Identify which cell holds the provided text, then report its (x, y) central coordinate. 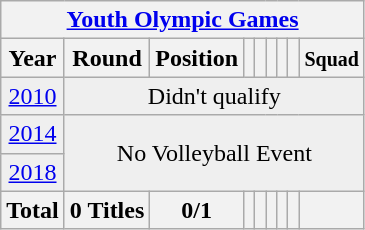
Round (107, 58)
2018 (33, 172)
0/1 (197, 210)
Year (33, 58)
Didn't qualify (214, 96)
2010 (33, 96)
No Volleyball Event (214, 153)
Squad (332, 58)
Youth Olympic Games (183, 20)
2014 (33, 134)
0 Titles (107, 210)
Total (33, 210)
Position (197, 58)
